Provide the (X, Y) coordinate of the cell's center where the given text is located.  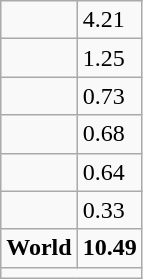
World (39, 248)
4.21 (110, 20)
0.64 (110, 172)
0.33 (110, 210)
0.73 (110, 96)
0.68 (110, 134)
10.49 (110, 248)
1.25 (110, 58)
